For the text-containing cell, return its midpoint in [x, y] coordinate format. 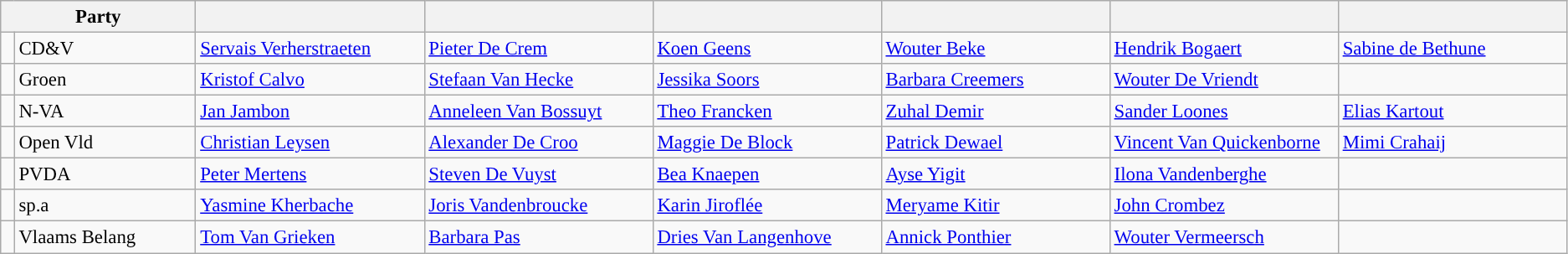
Annick Ponthier [996, 237]
Party [99, 17]
Joris Vandenbroucke [539, 205]
Hendrik Bogaert [1223, 49]
Kristof Calvo [310, 80]
Yasmine Kherbache [310, 205]
Pieter De Crem [539, 49]
sp.a [105, 205]
Open Vld [105, 143]
PVDA [105, 174]
Stefaan Van Hecke [539, 80]
Karin Jiroflée [766, 205]
Jan Jambon [310, 111]
Wouter Vermeersch [1223, 237]
Ilona Vandenberghe [1223, 174]
Sabine de Bethune [1453, 49]
Theo Francken [766, 111]
Steven De Vuyst [539, 174]
Bea Knaepen [766, 174]
Tom Van Grieken [310, 237]
Mimi Crahaij [1453, 143]
Barbara Pas [539, 237]
Vincent Van Quickenborne [1223, 143]
Barbara Creemers [996, 80]
N-VA [105, 111]
Patrick Dewael [996, 143]
Elias Kartout [1453, 111]
Koen Geens [766, 49]
Jessika Soors [766, 80]
Zuhal Demir [996, 111]
Wouter Beke [996, 49]
Christian Leysen [310, 143]
Maggie De Block [766, 143]
Servais Verherstraeten [310, 49]
Groen [105, 80]
Meryame Kitir [996, 205]
Ayse Yigit [996, 174]
Peter Mertens [310, 174]
Wouter De Vriendt [1223, 80]
Dries Van Langenhove [766, 237]
Anneleen Van Bossuyt [539, 111]
Alexander De Croo [539, 143]
Vlaams Belang [105, 237]
Sander Loones [1223, 111]
John Crombez [1223, 205]
CD&V [105, 49]
